Extract the (x, y) coordinate from the center of the cell holding the provided text.  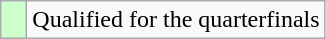
Qualified for the quarterfinals (176, 20)
